Search for the cell housing the specified text and yield its (x, y) center coordinate. 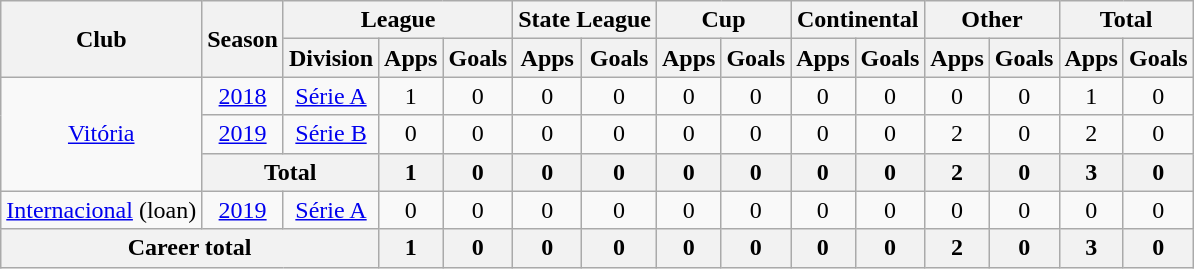
Continental (858, 20)
Other (992, 20)
Série B (330, 134)
Internacional (loan) (102, 210)
2018 (243, 96)
Vitória (102, 134)
League (398, 20)
Division (330, 58)
Club (102, 39)
State League (585, 20)
Career total (190, 248)
Season (243, 39)
Cup (723, 20)
